Determine the [X, Y] coordinate at the center of the cell enclosing the given text.  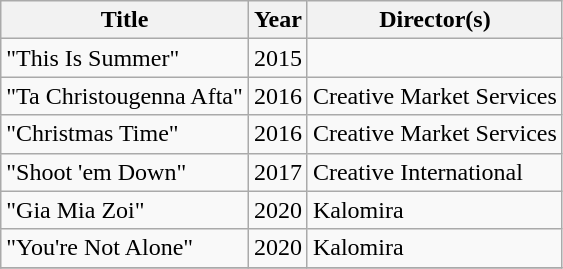
2017 [278, 172]
"Ta Christougenna Afta" [125, 96]
"This Is Summer" [125, 58]
Year [278, 20]
Creative International [434, 172]
"Shoot 'em Down" [125, 172]
Title [125, 20]
"Christmas Time" [125, 134]
Director(s) [434, 20]
"Gia Mia Zoi" [125, 210]
2015 [278, 58]
"You're Not Alone" [125, 248]
